Determine the (X, Y) coordinate at the center of the cell enclosing the given text.  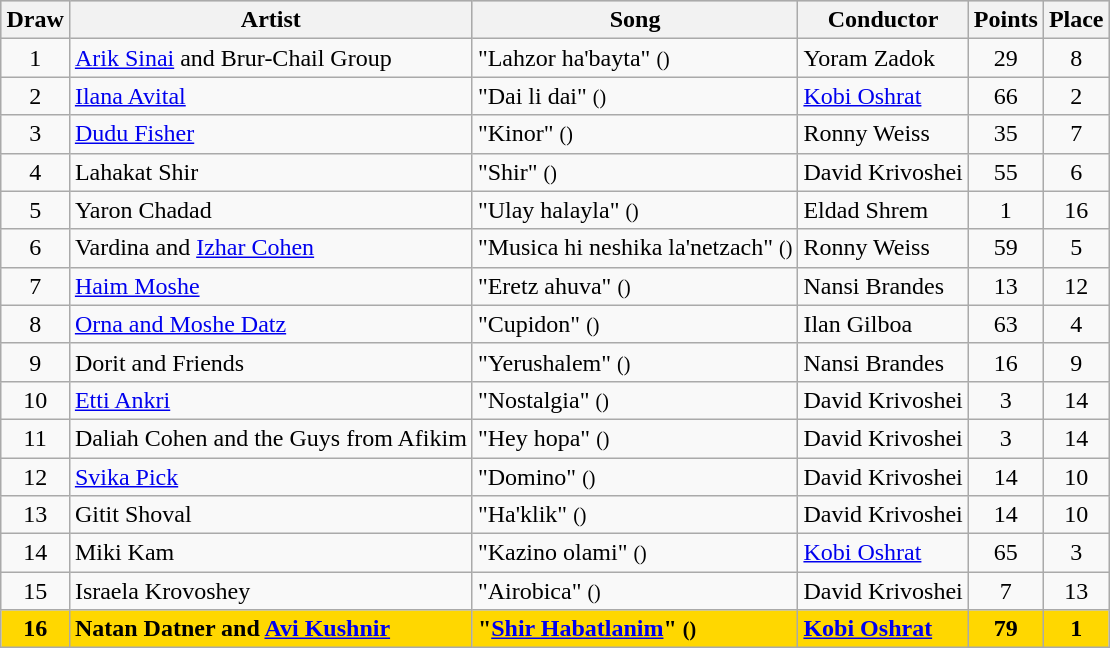
66 (1006, 96)
Dudu Fisher (270, 134)
29 (1006, 58)
"Yerushalem" () (635, 362)
Song (635, 20)
"Dai li dai" () (635, 96)
Haim Moshe (270, 286)
"Shir" () (635, 172)
"Lahzor ha'bayta" () (635, 58)
Yoram Zadok (883, 58)
"Shir Habatlanim" () (635, 629)
55 (1006, 172)
15 (35, 591)
79 (1006, 629)
"Domino" () (635, 477)
Arik Sinai and Brur-Chail Group (270, 58)
Artist (270, 20)
Orna and Moshe Datz (270, 324)
"Nostalgia" () (635, 400)
Gitit Shoval (270, 515)
35 (1006, 134)
"Eretz ahuva" () (635, 286)
"Kazino olami" () (635, 553)
Ilana Avital (270, 96)
Eldad Shrem (883, 210)
Israela Krovoshey (270, 591)
Miki Kam (270, 553)
Conductor (883, 20)
"Kinor" () (635, 134)
"Ha'klik" () (635, 515)
"Hey hopa" () (635, 438)
Ilan Gilboa (883, 324)
"Cupidon" () (635, 324)
Points (1006, 20)
Natan Datner and Avi Kushnir (270, 629)
59 (1006, 248)
Draw (35, 20)
Svika Pick (270, 477)
Place (1076, 20)
"Ulay halayla" () (635, 210)
Yaron Chadad (270, 210)
65 (1006, 553)
Etti Ankri (270, 400)
"Musica hi neshika la'netzach" () (635, 248)
Vardina and Izhar Cohen (270, 248)
Dorit and Friends (270, 362)
63 (1006, 324)
Lahakat Shir (270, 172)
Daliah Cohen and the Guys from Afikim (270, 438)
"Airobica" () (635, 591)
11 (35, 438)
